Find where the given text appears and provide that cell's center as [x, y] coordinate. 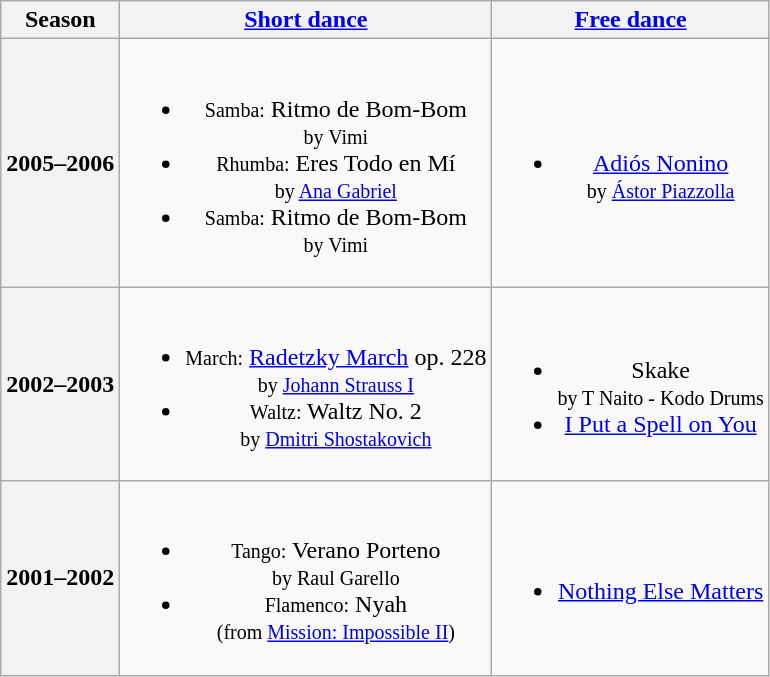
Tango: Verano Porteno by Raul Garello Flamenco: Nyah (from Mission: Impossible II) [306, 578]
Season [60, 20]
March: Radetzky March op. 228 by Johann Strauss I Waltz: Waltz No. 2 by Dmitri Shostakovich [306, 384]
2005–2006 [60, 163]
Skake by T Naito - Kodo Drums I Put a Spell on You [630, 384]
Nothing Else Matters [630, 578]
Samba: Ritmo de Bom-Bom by Vimi Rhumba: Eres Todo en Mí by Ana Gabriel Samba: Ritmo de Bom-Bom by Vimi [306, 163]
2002–2003 [60, 384]
Free dance [630, 20]
Adiós Nonino by Ástor Piazzolla [630, 163]
2001–2002 [60, 578]
Short dance [306, 20]
